Return (X, Y) of the center of cell containing provided text 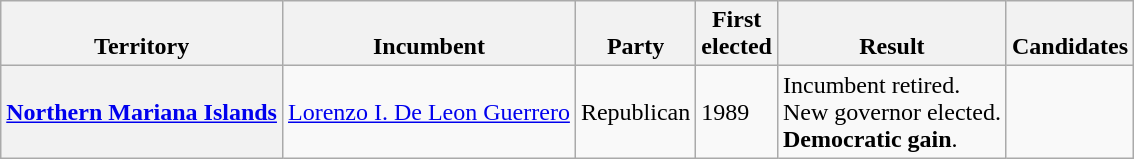
Republican (635, 112)
Territory (142, 34)
Northern Mariana Islands (142, 112)
Candidates (1070, 34)
Firstelected (737, 34)
Party (635, 34)
Incumbent (428, 34)
Lorenzo I. De Leon Guerrero (428, 112)
Result (892, 34)
Incumbent retired.New governor elected.Democratic gain. (892, 112)
1989 (737, 112)
